Find where the given text appears and provide that cell's center as [x, y] coordinate. 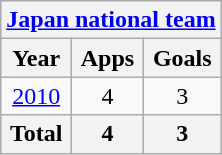
2010 [36, 96]
Japan national team [111, 20]
Goals [182, 58]
Total [36, 134]
Year [36, 58]
Apps [108, 58]
